Extract the [x, y] coordinate from the center of the cell holding the provided text.  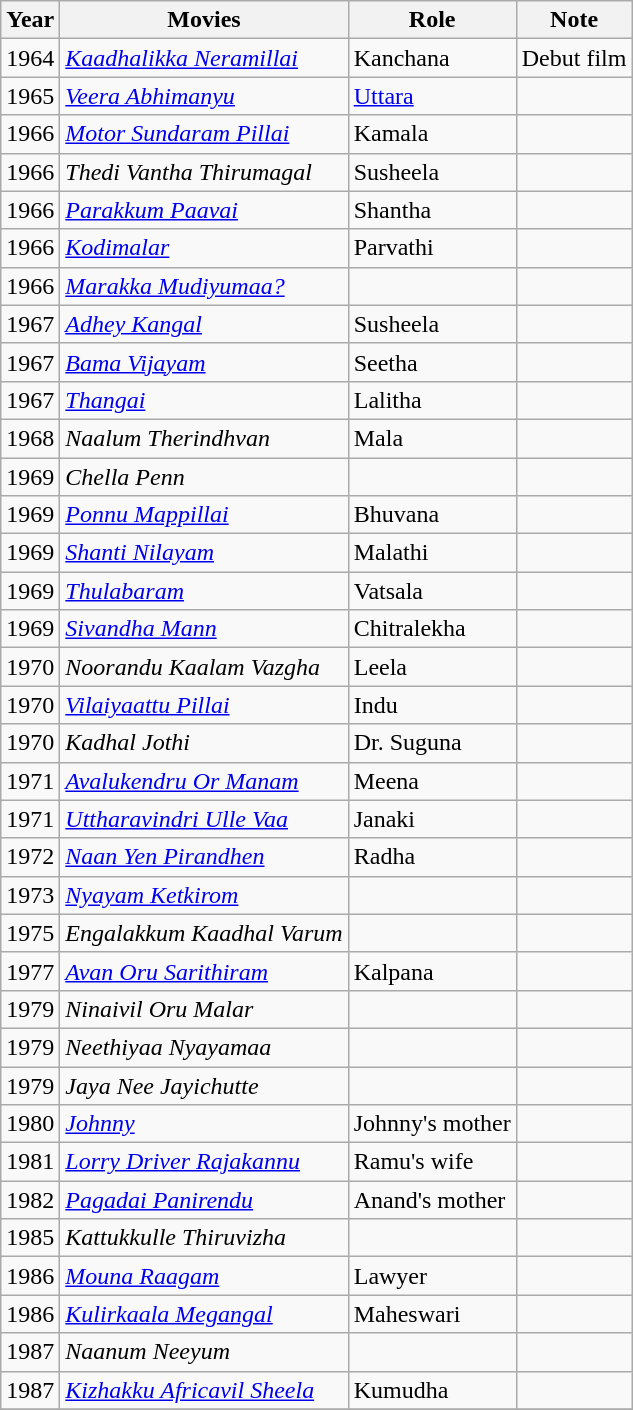
Thangai [204, 400]
Thedi Vantha Thirumagal [204, 172]
Kulirkaala Megangal [204, 1314]
Leela [432, 667]
Ponnu Mappillai [204, 515]
Mouna Raagam [204, 1276]
Chella Penn [204, 477]
Lorry Driver Rajakannu [204, 1162]
Avalukendru Or Manam [204, 781]
Naalum Therindhvan [204, 438]
Malathi [432, 553]
Pagadai Panirendu [204, 1200]
Mala [432, 438]
Dr. Suguna [432, 743]
Johnny's mother [432, 1124]
Note [574, 20]
1981 [30, 1162]
Anand's mother [432, 1200]
Debut film [574, 58]
Uttharavindri Ulle Vaa [204, 819]
Kodimalar [204, 248]
1977 [30, 971]
Uttara [432, 96]
Ramu's wife [432, 1162]
Kalpana [432, 971]
Bhuvana [432, 515]
Role [432, 20]
Kizhakku Africavil Sheela [204, 1390]
1973 [30, 895]
Marakka Mudiyumaa? [204, 286]
Parvathi [432, 248]
Indu [432, 705]
Bama Vijayam [204, 362]
1965 [30, 96]
Sivandha Mann [204, 629]
Avan Oru Sarithiram [204, 971]
Chitralekha [432, 629]
Parakkum Paavai [204, 210]
1985 [30, 1238]
Vilaiyaattu Pillai [204, 705]
Thulabaram [204, 591]
1964 [30, 58]
Jaya Nee Jayichutte [204, 1085]
1980 [30, 1124]
Kamala [432, 134]
Naan Yen Pirandhen [204, 857]
1982 [30, 1200]
Seetha [432, 362]
Nyayam Ketkirom [204, 895]
Johnny [204, 1124]
Lawyer [432, 1276]
1968 [30, 438]
Meena [432, 781]
Kanchana [432, 58]
Maheswari [432, 1314]
Kumudha [432, 1390]
Shanti Nilayam [204, 553]
Lalitha [432, 400]
Veera Abhimanyu [204, 96]
1975 [30, 933]
Radha [432, 857]
Kaadhalikka Neramillai [204, 58]
Janaki [432, 819]
Kadhal Jothi [204, 743]
Neethiyaa Nyayamaa [204, 1047]
Adhey Kangal [204, 324]
Engalakkum Kaadhal Varum [204, 933]
1972 [30, 857]
Year [30, 20]
Noorandu Kaalam Vazgha [204, 667]
Shantha [432, 210]
Kattukkulle Thiruvizha [204, 1238]
Motor Sundaram Pillai [204, 134]
Ninaivil Oru Malar [204, 1009]
Vatsala [432, 591]
Naanum Neeyum [204, 1352]
Movies [204, 20]
